For the text-containing cell, return its midpoint in [x, y] coordinate format. 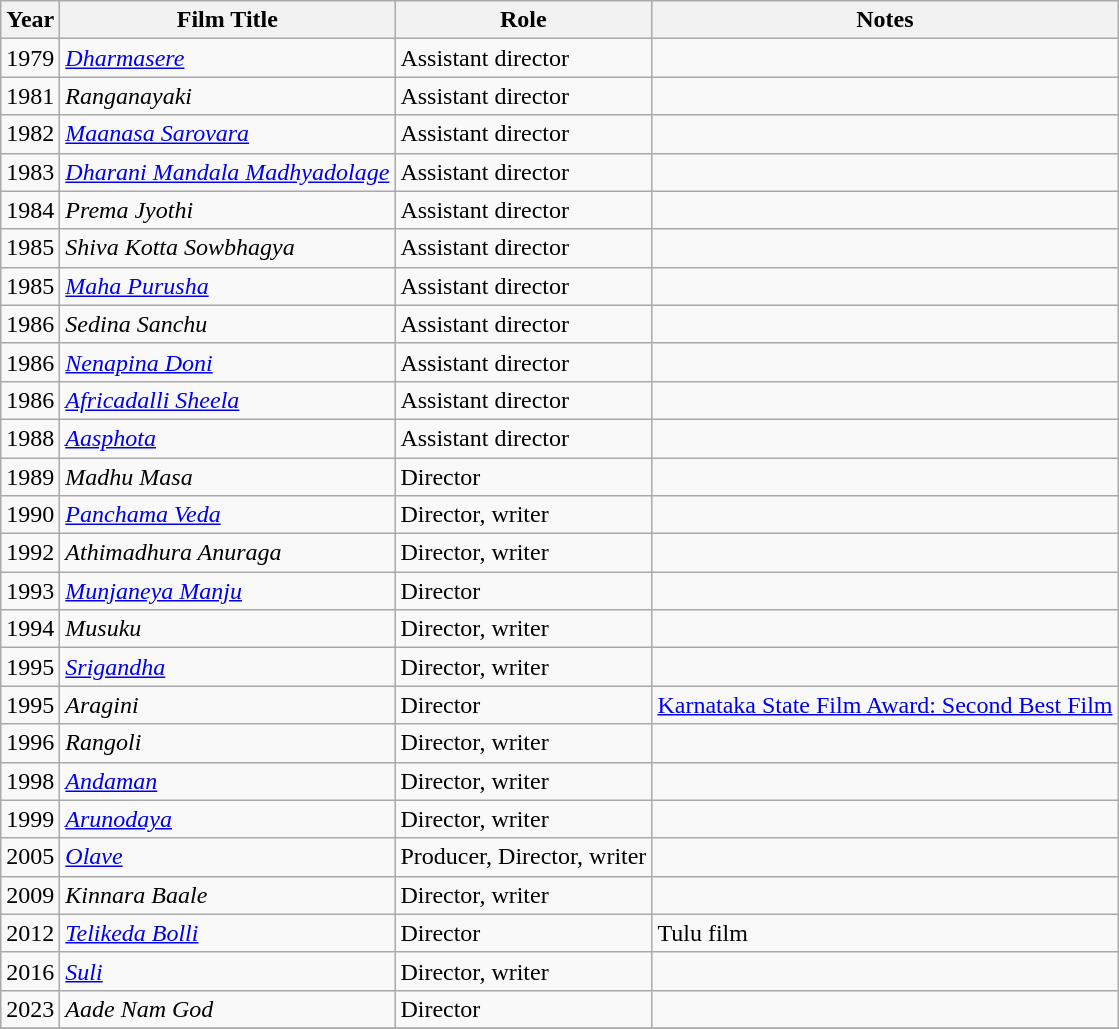
Panchama Veda [228, 515]
1979 [30, 58]
Rangoli [228, 743]
Srigandha [228, 667]
Nenapina Doni [228, 362]
Tulu film [885, 933]
1983 [30, 172]
Karnataka State Film Award: Second Best Film [885, 705]
Aasphota [228, 438]
Athimadhura Anuraga [228, 553]
1993 [30, 591]
1989 [30, 477]
Suli [228, 971]
1999 [30, 819]
2009 [30, 895]
2016 [30, 971]
Year [30, 20]
Dharani Mandala Madhyadolage [228, 172]
Madhu Masa [228, 477]
1998 [30, 781]
1981 [30, 96]
1994 [30, 629]
Notes [885, 20]
Shiva Kotta Sowbhagya [228, 248]
Ranganayaki [228, 96]
2023 [30, 1009]
Munjaneya Manju [228, 591]
Aade Nam God [228, 1009]
Arunodaya [228, 819]
Sedina Sanchu [228, 324]
1990 [30, 515]
Role [524, 20]
1982 [30, 134]
Maanasa Sarovara [228, 134]
Aragini [228, 705]
1988 [30, 438]
Musuku [228, 629]
Maha Purusha [228, 286]
2012 [30, 933]
Kinnara Baale [228, 895]
Film Title [228, 20]
Andaman [228, 781]
Olave [228, 857]
Dharmasere [228, 58]
Africadalli Sheela [228, 400]
1984 [30, 210]
Telikeda Bolli [228, 933]
Prema Jyothi [228, 210]
2005 [30, 857]
Producer, Director, writer [524, 857]
1992 [30, 553]
1996 [30, 743]
